Scan for the cell matching the given text and deliver its (X, Y) coordinate at center. 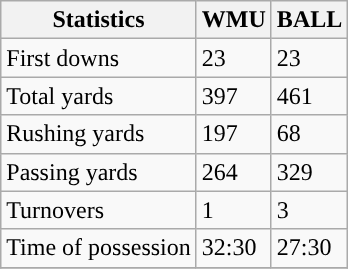
397 (234, 96)
Time of possession (99, 248)
Turnovers (99, 210)
WMU (234, 20)
27:30 (309, 248)
BALL (309, 20)
First downs (99, 58)
3 (309, 210)
Total yards (99, 96)
264 (234, 172)
197 (234, 134)
461 (309, 96)
Passing yards (99, 172)
68 (309, 134)
1 (234, 210)
32:30 (234, 248)
329 (309, 172)
Statistics (99, 20)
Rushing yards (99, 134)
